Identify which cell holds the provided text, then report its (X, Y) central coordinate. 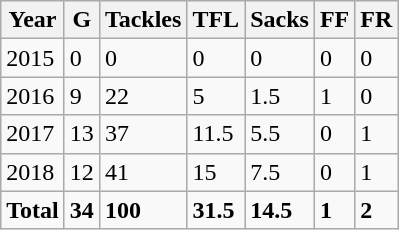
FR (376, 20)
14.5 (280, 210)
2015 (33, 58)
5 (216, 96)
1.5 (280, 96)
100 (143, 210)
22 (143, 96)
2016 (33, 96)
31.5 (216, 210)
G (82, 20)
Year (33, 20)
12 (82, 172)
41 (143, 172)
7.5 (280, 172)
Sacks (280, 20)
FF (334, 20)
37 (143, 134)
2017 (33, 134)
2018 (33, 172)
15 (216, 172)
TFL (216, 20)
2 (376, 210)
9 (82, 96)
11.5 (216, 134)
Total (33, 210)
34 (82, 210)
5.5 (280, 134)
13 (82, 134)
Tackles (143, 20)
